From the cell containing the given text, extract its center point as (x, y) coordinate. 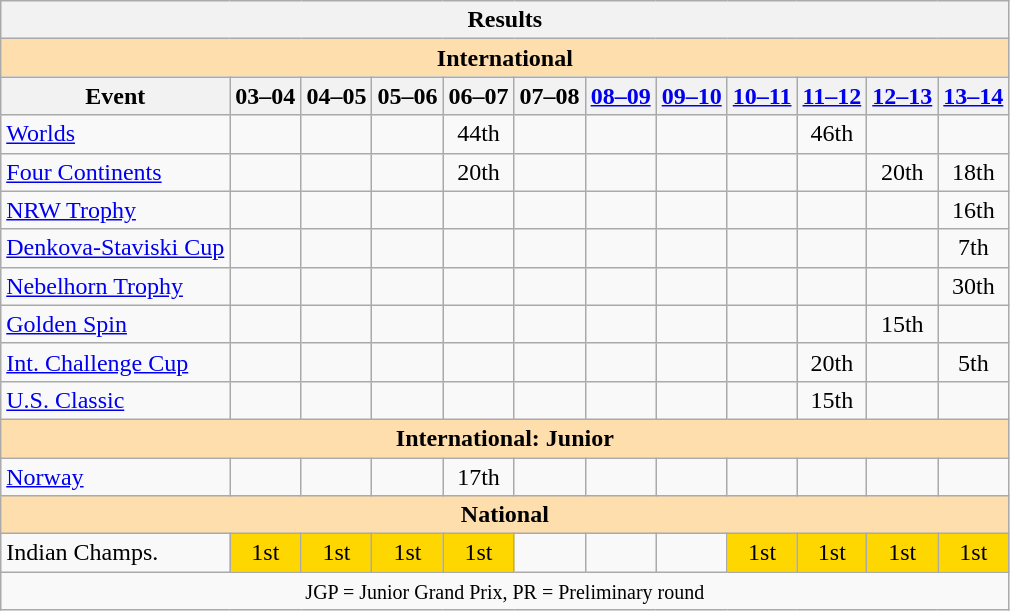
International (505, 58)
Golden Spin (116, 324)
Event (116, 96)
12–13 (902, 96)
International: Junior (505, 438)
7th (974, 248)
5th (974, 362)
Nebelhorn Trophy (116, 286)
11–12 (832, 96)
10–11 (762, 96)
04–05 (336, 96)
44th (478, 134)
07–08 (550, 96)
Denkova-Staviski Cup (116, 248)
Indian Champs. (116, 553)
09–10 (692, 96)
13–14 (974, 96)
46th (832, 134)
JGP = Junior Grand Prix, PR = Preliminary round (505, 591)
U.S. Classic (116, 400)
05–06 (408, 96)
Norway (116, 477)
Results (505, 20)
30th (974, 286)
NRW Trophy (116, 210)
17th (478, 477)
Four Continents (116, 172)
Int. Challenge Cup (116, 362)
National (505, 515)
16th (974, 210)
03–04 (266, 96)
06–07 (478, 96)
18th (974, 172)
Worlds (116, 134)
08–09 (620, 96)
